For the text-containing cell, return its midpoint in [x, y] coordinate format. 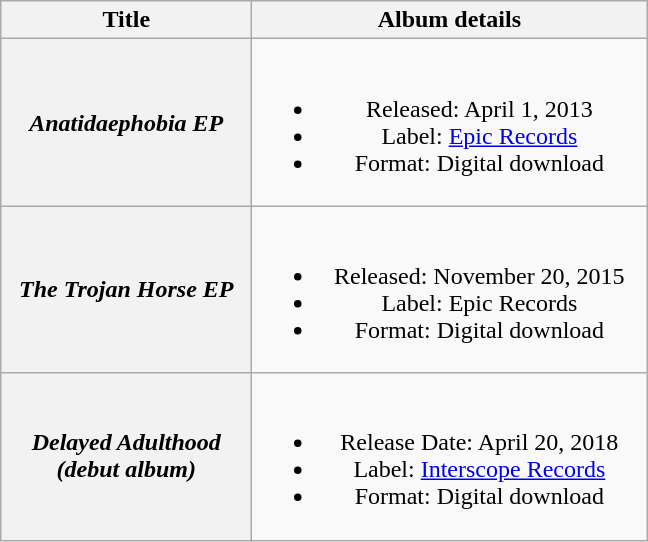
The Trojan Horse EP [126, 290]
Album details [450, 20]
Released: November 20, 2015Label: Epic RecordsFormat: Digital download [450, 290]
Released: April 1, 2013Label: Epic RecordsFormat: Digital download [450, 122]
Anatidaephobia EP [126, 122]
Title [126, 20]
Delayed Adulthood (debut album) [126, 456]
Release Date: April 20, 2018Label: Interscope RecordsFormat: Digital download [450, 456]
